Search for the cell housing the specified text and yield its [x, y] center coordinate. 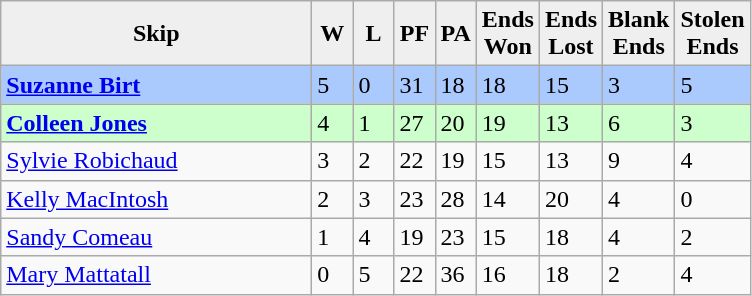
Stolen Ends [712, 34]
36 [456, 275]
Skip [156, 34]
W [332, 34]
Kelly MacIntosh [156, 199]
Sylvie Robichaud [156, 161]
Ends Lost [570, 34]
14 [508, 199]
L [374, 34]
16 [508, 275]
28 [456, 199]
Colleen Jones [156, 123]
Ends Won [508, 34]
Sandy Comeau [156, 237]
Blank Ends [639, 34]
6 [639, 123]
27 [414, 123]
PA [456, 34]
Suzanne Birt [156, 85]
PF [414, 34]
Mary Mattatall [156, 275]
31 [414, 85]
9 [639, 161]
